Search for the cell housing the specified text and yield its (x, y) center coordinate. 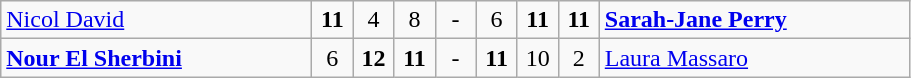
Laura Massaro (754, 58)
Nour El Sherbini (156, 58)
4 (374, 20)
2 (578, 58)
12 (374, 58)
10 (538, 58)
Nicol David (156, 20)
Sarah-Jane Perry (754, 20)
8 (414, 20)
